Output the [X, Y] coordinate of the center of the cell containing the given text.  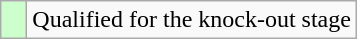
Qualified for the knock-out stage [192, 20]
